Search for the cell housing the specified text and yield its [X, Y] center coordinate. 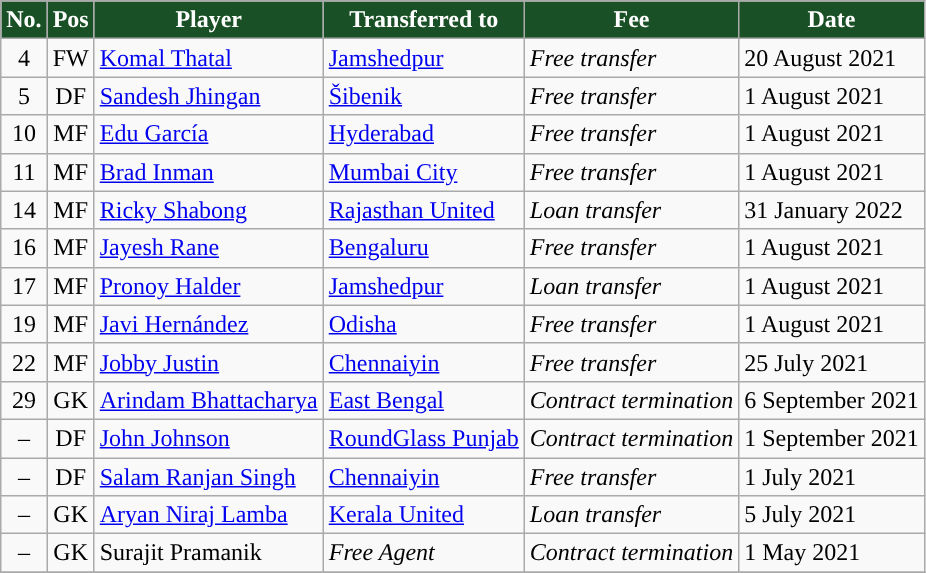
Transferred to [424, 20]
Date [832, 20]
Jayesh Rane [208, 248]
Pos [70, 20]
22 [24, 362]
31 January 2022 [832, 210]
Player [208, 20]
Šibenik [424, 96]
Free Agent [424, 553]
19 [24, 324]
1 July 2021 [832, 477]
Ricky Shabong [208, 210]
29 [24, 400]
10 [24, 134]
Kerala United [424, 515]
6 September 2021 [832, 400]
Hyderabad [424, 134]
5 [24, 96]
FW [70, 58]
Komal Thatal [208, 58]
Sandesh Jhingan [208, 96]
No. [24, 20]
Mumbai City [424, 172]
17 [24, 286]
1 September 2021 [832, 438]
RoundGlass Punjab [424, 438]
5 July 2021 [832, 515]
Javi Hernández [208, 324]
25 July 2021 [832, 362]
Aryan Niraj Lamba [208, 515]
1 May 2021 [832, 553]
Bengaluru [424, 248]
Odisha [424, 324]
Surajit Pramanik [208, 553]
Rajasthan United [424, 210]
Fee [631, 20]
John Johnson [208, 438]
Edu García [208, 134]
Jobby Justin [208, 362]
14 [24, 210]
East Bengal [424, 400]
4 [24, 58]
Salam Ranjan Singh [208, 477]
Arindam Bhattacharya [208, 400]
16 [24, 248]
Pronoy Halder [208, 286]
11 [24, 172]
20 August 2021 [832, 58]
Brad Inman [208, 172]
